From the cell containing the given text, extract its center point as (X, Y) coordinate. 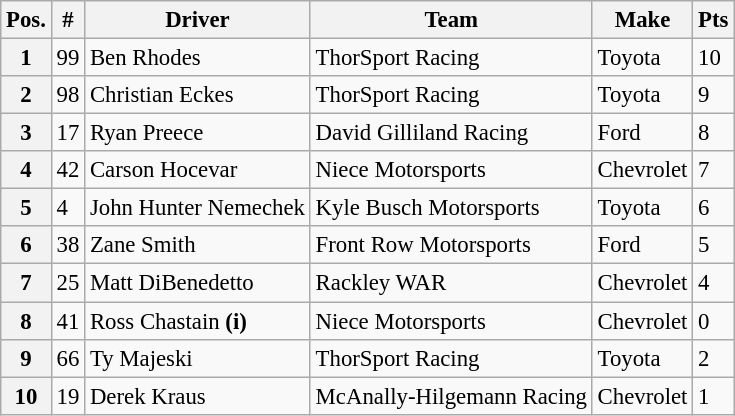
98 (68, 95)
Rackley WAR (451, 283)
17 (68, 133)
Ty Majeski (198, 358)
Front Row Motorsports (451, 245)
Christian Eckes (198, 95)
41 (68, 321)
42 (68, 170)
25 (68, 283)
# (68, 20)
Kyle Busch Motorsports (451, 208)
Pts (714, 20)
3 (26, 133)
38 (68, 245)
19 (68, 396)
0 (714, 321)
Ben Rhodes (198, 58)
Carson Hocevar (198, 170)
David Gilliland Racing (451, 133)
99 (68, 58)
Make (642, 20)
66 (68, 358)
Matt DiBenedetto (198, 283)
Pos. (26, 20)
Zane Smith (198, 245)
Ryan Preece (198, 133)
Derek Kraus (198, 396)
Ross Chastain (i) (198, 321)
McAnally-Hilgemann Racing (451, 396)
Team (451, 20)
Driver (198, 20)
John Hunter Nemechek (198, 208)
